Identify which cell holds the provided text, then report its [x, y] central coordinate. 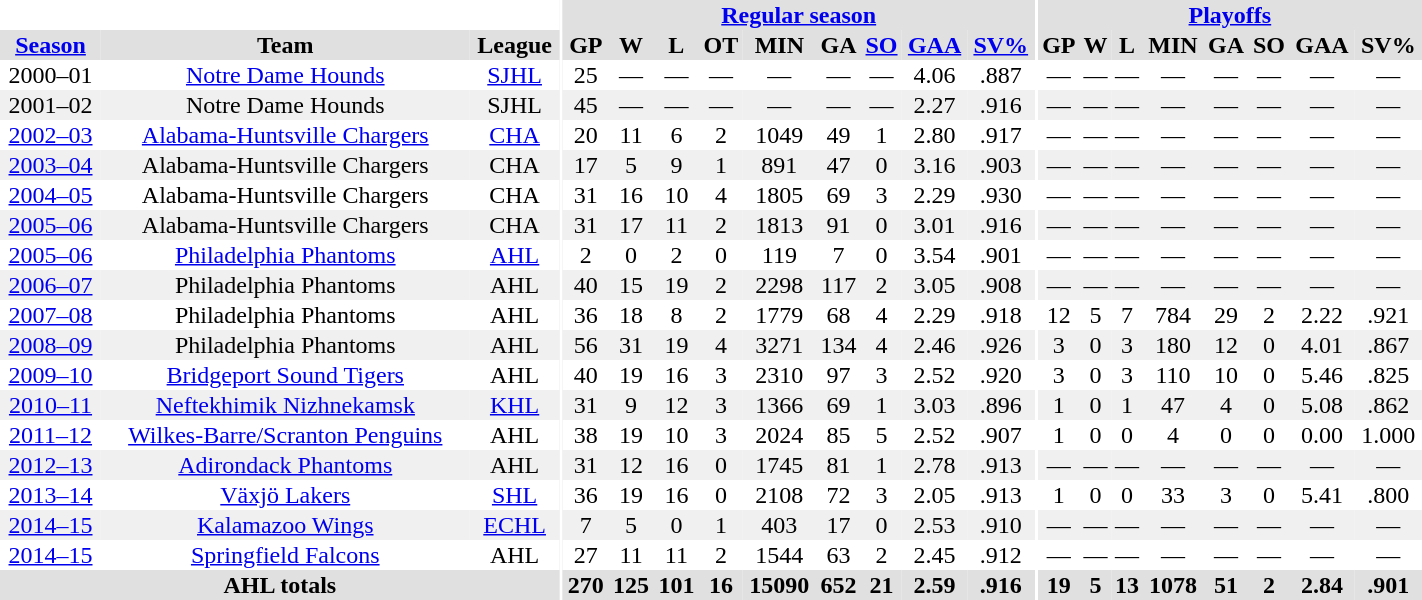
20 [586, 135]
3271 [780, 345]
21 [882, 585]
1813 [780, 225]
KHL [515, 405]
652 [838, 585]
2008–09 [50, 345]
56 [586, 345]
25 [586, 75]
2.05 [934, 495]
784 [1174, 315]
125 [630, 585]
45 [586, 105]
2108 [780, 495]
72 [838, 495]
5.46 [1322, 375]
2000–01 [50, 75]
15090 [780, 585]
5.41 [1322, 495]
1779 [780, 315]
117 [838, 285]
1745 [780, 465]
5.08 [1322, 405]
.867 [1388, 345]
OT [721, 45]
Adirondack Phantoms [285, 465]
AHL totals [280, 585]
.907 [1000, 435]
2013–14 [50, 495]
68 [838, 315]
.918 [1000, 315]
1.000 [1388, 435]
6 [676, 135]
91 [838, 225]
.917 [1000, 135]
33 [1174, 495]
2298 [780, 285]
2.80 [934, 135]
2010–11 [50, 405]
Regular season [798, 15]
4.01 [1322, 345]
2.78 [934, 465]
0.00 [1322, 435]
1049 [780, 135]
4.06 [934, 75]
Kalamazoo Wings [285, 525]
Playoffs [1230, 15]
49 [838, 135]
2.84 [1322, 585]
.920 [1000, 375]
51 [1226, 585]
29 [1226, 315]
18 [630, 315]
1805 [780, 195]
2310 [780, 375]
3.54 [934, 255]
Neftekhimik Nizhnekamsk [285, 405]
2011–12 [50, 435]
Växjö Lakers [285, 495]
63 [838, 555]
.887 [1000, 75]
SHL [515, 495]
2.27 [934, 105]
2.53 [934, 525]
ECHL [515, 525]
2012–13 [50, 465]
.910 [1000, 525]
Team [285, 45]
2.59 [934, 585]
81 [838, 465]
2004–05 [50, 195]
15 [630, 285]
3.16 [934, 165]
2.22 [1322, 315]
38 [586, 435]
1366 [780, 405]
119 [780, 255]
891 [780, 165]
97 [838, 375]
.800 [1388, 495]
.908 [1000, 285]
134 [838, 345]
.921 [1388, 315]
3.03 [934, 405]
.825 [1388, 375]
3.01 [934, 225]
2009–10 [50, 375]
85 [838, 435]
1544 [780, 555]
2002–03 [50, 135]
27 [586, 555]
101 [676, 585]
.862 [1388, 405]
403 [780, 525]
1078 [1174, 585]
8 [676, 315]
Bridgeport Sound Tigers [285, 375]
2.46 [934, 345]
3.05 [934, 285]
Springfield Falcons [285, 555]
13 [1126, 585]
2.45 [934, 555]
2007–08 [50, 315]
.912 [1000, 555]
League [515, 45]
.896 [1000, 405]
2003–04 [50, 165]
270 [586, 585]
110 [1174, 375]
180 [1174, 345]
2001–02 [50, 105]
.930 [1000, 195]
Season [50, 45]
Wilkes-Barre/Scranton Penguins [285, 435]
2024 [780, 435]
.926 [1000, 345]
.903 [1000, 165]
2006–07 [50, 285]
